Provide the [X, Y] coordinate of the cell's center where the given text is located.  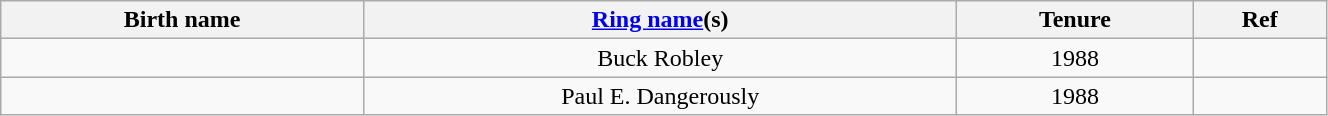
Ref [1260, 20]
Birth name [182, 20]
Paul E. Dangerously [660, 96]
Tenure [1075, 20]
Buck Robley [660, 58]
Ring name(s) [660, 20]
